Extract the (X, Y) coordinate from the center of the cell holding the provided text.  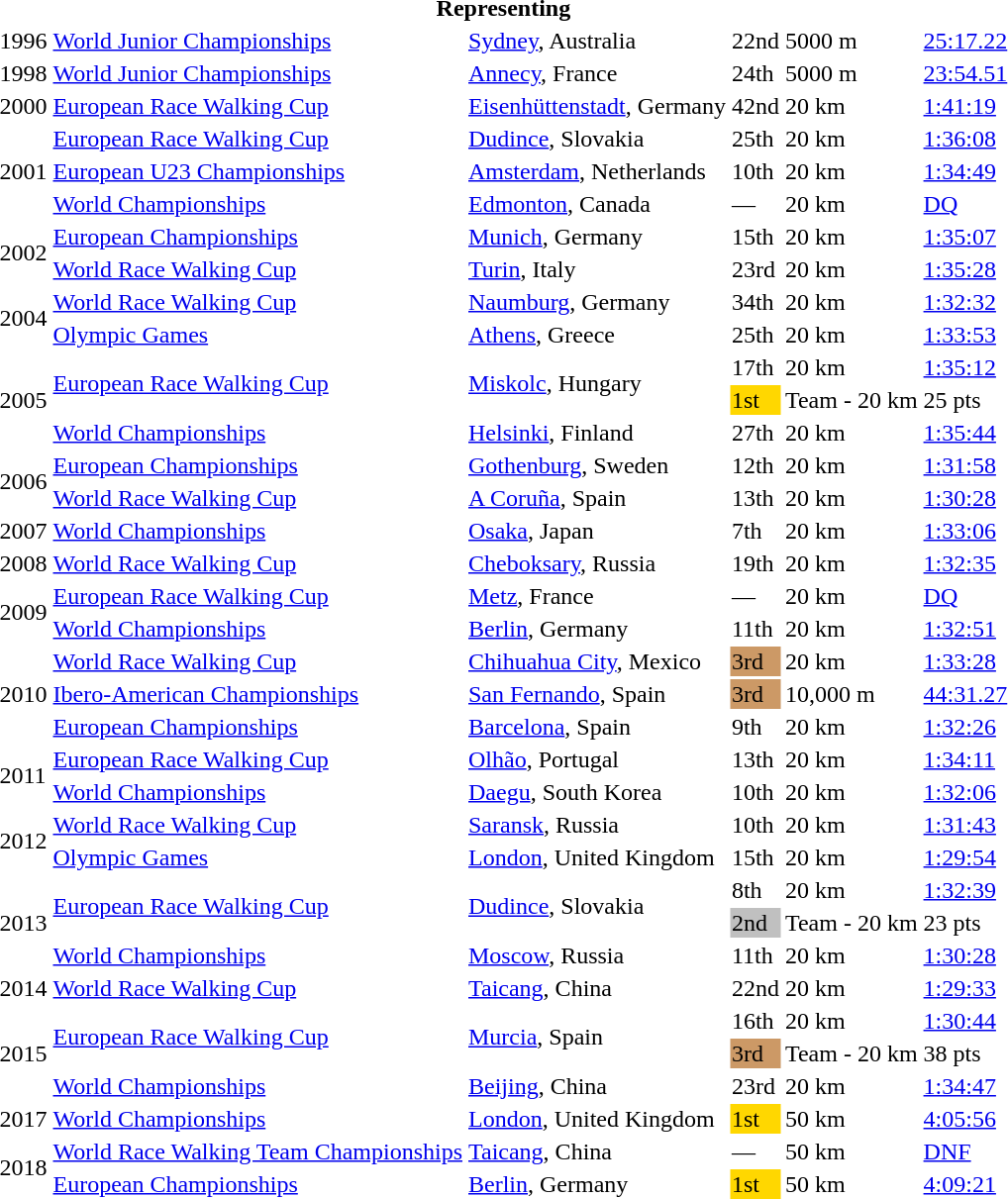
Annecy, France (598, 73)
European U23 Championships (257, 171)
7th (755, 531)
Naumburg, Germany (598, 302)
Murcia, Spain (598, 1038)
Beijing, China (598, 1086)
10,000 m (852, 694)
Edmonton, Canada (598, 204)
Saransk, Russia (598, 825)
A Coruña, Spain (598, 498)
2nd (755, 923)
Sydney, Australia (598, 41)
Amsterdam, Netherlands (598, 171)
27th (755, 433)
24th (755, 73)
Ibero-American Championships (257, 694)
San Fernando, Spain (598, 694)
9th (755, 727)
42nd (755, 106)
Gothenburg, Sweden (598, 465)
Cheboksary, Russia (598, 563)
17th (755, 367)
Metz, France (598, 596)
34th (755, 302)
19th (755, 563)
Osaka, Japan (598, 531)
Barcelona, Spain (598, 727)
Daegu, South Korea (598, 792)
Chihuahua City, Mexico (598, 661)
Eisenhüttenstadt, Germany (598, 106)
Munich, Germany (598, 237)
16th (755, 1021)
Moscow, Russia (598, 955)
Athens, Greece (598, 335)
8th (755, 890)
World Race Walking Team Championships (257, 1151)
Helsinki, Finland (598, 433)
Miskolc, Hungary (598, 384)
12th (755, 465)
Turin, Italy (598, 269)
Olhão, Portugal (598, 759)
